Determine the (x, y) coordinate at the center of the cell enclosing the given text.  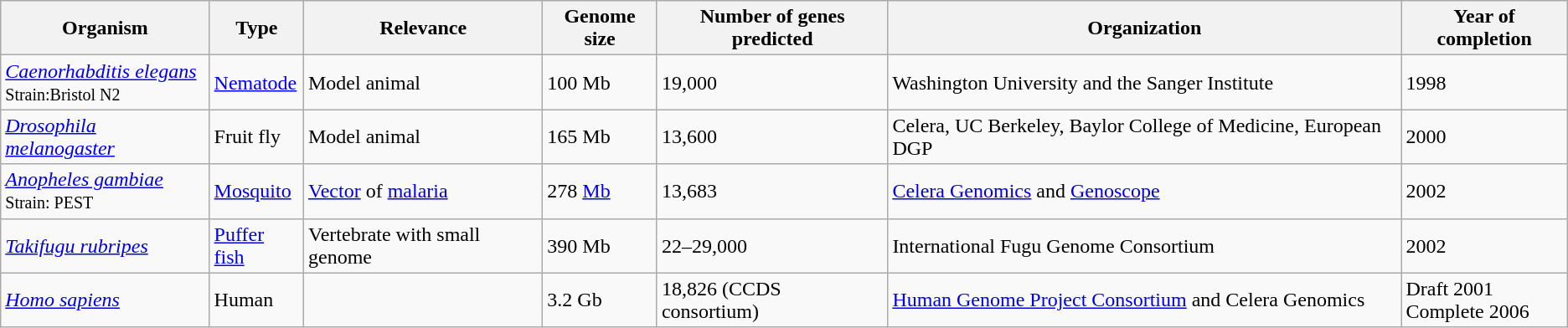
18,826 (CCDS consortium) (772, 300)
13,683 (772, 191)
278 Mb (600, 191)
International Fugu Genome Consortium (1144, 246)
Drosophila melanogaster (106, 137)
22–29,000 (772, 246)
Relevance (422, 28)
2000 (1484, 137)
Type (256, 28)
1998 (1484, 82)
Number of genes predicted (772, 28)
Mosquito (256, 191)
13,600 (772, 137)
Fruit fly (256, 137)
Human Genome Project Consortium and Celera Genomics (1144, 300)
19,000 (772, 82)
100 Mb (600, 82)
Genome size (600, 28)
Nematode (256, 82)
Organization (1144, 28)
Organism (106, 28)
165 Mb (600, 137)
Year of completion (1484, 28)
Puffer fish (256, 246)
Vector of malaria (422, 191)
Washington University and the Sanger Institute (1144, 82)
Draft 2001 Complete 2006 (1484, 300)
Caenorhabditis elegansStrain:Bristol N2 (106, 82)
Homo sapiens (106, 300)
Anopheles gambiaeStrain: PEST (106, 191)
Celera Genomics and Genoscope (1144, 191)
3.2 Gb (600, 300)
Vertebrate with small genome (422, 246)
Human (256, 300)
390 Mb (600, 246)
Takifugu rubripes (106, 246)
Celera, UC Berkeley, Baylor College of Medicine, European DGP (1144, 137)
